For the text-containing cell, return its midpoint in (x, y) coordinate format. 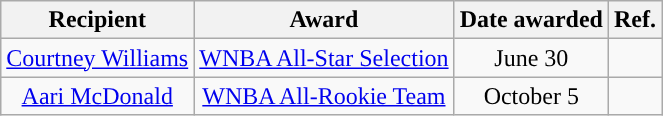
Courtney Williams (98, 58)
WNBA All-Rookie Team (324, 96)
June 30 (531, 58)
October 5 (531, 96)
WNBA All-Star Selection (324, 58)
Aari McDonald (98, 96)
Recipient (98, 20)
Date awarded (531, 20)
Award (324, 20)
Ref. (634, 20)
